Extract the (X, Y) coordinate from the center of the cell holding the provided text.  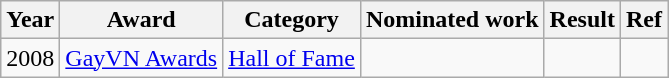
Nominated work (452, 20)
Award (142, 20)
Hall of Fame (292, 58)
Result (582, 20)
Category (292, 20)
Ref (644, 20)
Year (30, 20)
2008 (30, 58)
GayVN Awards (142, 58)
